Pinpoint the cell where the given text exists, returning its [x, y] midpoint coordinate. 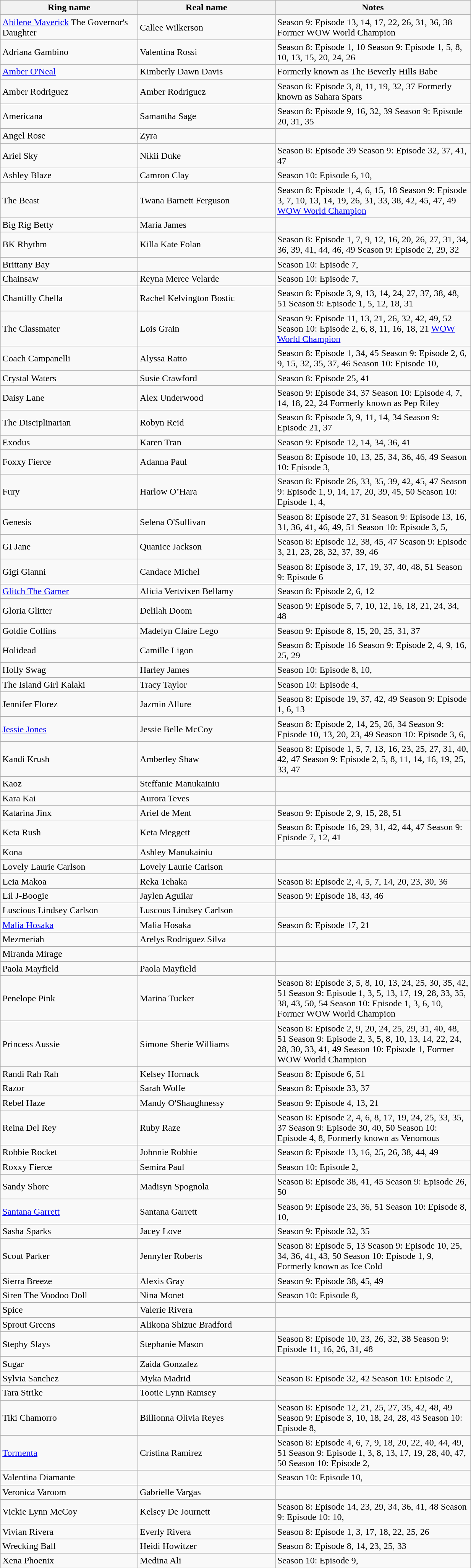
Season 8: Episode 39 Season 9: Episode 32, 37, 41, 47 [373, 156]
Mandy O'Shaughnessy [207, 1103]
Myka Madrid [207, 1378]
Simone Sherie Williams [207, 1044]
Adanna Paul [207, 462]
Jessie Belle McCoy [207, 729]
Kimberly Dawn Davis [207, 72]
Holly Swag [69, 670]
Camron Clay [207, 175]
Season 8: Episode 2, 14, 25, 26, 34 Season 9: Episode 10, 13, 20, 23, 49 Season 10: Episode 3, 6, [373, 729]
Zyra [207, 136]
Keta Meggett [207, 833]
Harley James [207, 670]
Season 9: Episode 38, 45, 49 [373, 1281]
Season 9: Episode 12, 14, 34, 36, 41 [373, 442]
BK Rhythm [69, 244]
Season 8: Episode 14, 23, 29, 34, 36, 41, 48 Season 9: Episode 10: 10, [373, 1512]
Coach Campanelli [69, 359]
Samantha Sage [207, 116]
Zaida Gonzalez [207, 1364]
Fury [69, 492]
Ashley Blaze [69, 175]
Season 8: Episode 10, 23, 26, 32, 38 Season 9: Episode 11, 16, 26, 31, 48 [373, 1344]
Sarah Wolfe [207, 1088]
Lois Grain [207, 329]
Selena O'Sullivan [207, 522]
Season 8: Episode 19, 37, 42, 49 Season 9: Episode 1, 6, 13 [373, 704]
Season 8: Episode 25, 41 [373, 378]
Season 10: Episode 2, [373, 1167]
Alicia Vertvixen Bellamy [207, 591]
Steffanie Manukainiu [207, 784]
Razor [69, 1088]
Penelope Pink [69, 998]
Ruby Raze [207, 1128]
Season 9: Episode 8, 15, 20, 25, 31, 37 [373, 631]
Season 8: Episode 26, 33, 35, 39, 42, 45, 47 Season 9: Episode 1, 9, 14, 17, 20, 39, 45, 50 Season 10: Episode 1, 4, [373, 492]
Kaoz [69, 784]
Season 8: Episode 16, 29, 31, 42, 44, 47 Season 9: Episode 7, 12, 41 [373, 833]
Season 10: Episode 4, [373, 685]
Sprout Greens [69, 1325]
Arelys Rodriguez Silva [207, 940]
Season 10: Episode 8, 10, [373, 670]
Season 8: Episode 12, 38, 45, 47 Season 9: Episode 3, 21, 23, 28, 32, 37, 39, 46 [373, 546]
Season 9: Episode 11, 13, 21, 26, 32, 42, 49, 52 Season 10: Episode 2, 6, 8, 11, 16, 18, 21 WOW World Champion [373, 329]
Alikona Shizue Bradford [207, 1325]
Mezmeriah [69, 940]
Season 10: Episode 10, [373, 1478]
Valentina Rossi [207, 52]
Season 8: Episode 3, 9, 11, 14, 34 Season 9: Episode 21, 37 [373, 423]
Rachel Kelvington Bostic [207, 298]
Veronica Varoom [69, 1492]
Camille Ligon [207, 650]
Medina Ali [207, 1560]
Season 9: Episode 34, 37 Season 10: Episode 4, 7, 14, 18, 22, 24 Formerly known as Pep Riley [373, 398]
Sandy Shore [69, 1187]
Season 8: Episode 2, 6, 12 [373, 591]
Rebel Haze [69, 1103]
Katarina Jinx [69, 813]
Season 8: Episode 3, 9, 13, 14, 24, 27, 37, 38, 48, 51 Season 9: Episode 1, 5, 12, 18, 31 [373, 298]
Gabrielle Vargas [207, 1492]
Robbie Rocket [69, 1152]
Luscious Lindsey Carlson [69, 910]
Angel Rose [69, 136]
The Classmater [69, 329]
Xena Phoenix [69, 1560]
Tracy Taylor [207, 685]
Alex Underwood [207, 398]
Delilah Doom [207, 611]
Season 8: Episode 17, 21 [373, 925]
Luscous Lindsey Carlson [207, 910]
Exodus [69, 442]
Season 8: Episode 10, 13, 25, 34, 36, 46, 49 Season 10: Episode 3, [373, 462]
Season 8: Episode 27, 31 Season 9: Episode 13, 16, 31, 36, 41, 46, 49, 51 Season 10: Episode 3, 5, [373, 522]
Season 9: Episode 4, 13, 21 [373, 1103]
Chainsaw [69, 279]
Kara Kai [69, 798]
Genesis [69, 522]
Daisy Lane [69, 398]
Americana [69, 116]
Quanice Jackson [207, 546]
Gloria Glitter [69, 611]
Princess Aussie [69, 1044]
Season 8: Episode 6, 51 [373, 1074]
Sasha Sparks [69, 1231]
Season 9: Episode 23, 36, 51 Season 10: Episode 8, 10, [373, 1211]
Season 10: Episode 8, [373, 1296]
Jennifer Florez [69, 704]
Sugar [69, 1364]
Foxxy Fierce [69, 462]
Ring name [69, 8]
Jaylen Aguilar [207, 896]
Season 8: Episode 2, 4, 6, 8, 17, 19, 24, 25, 33, 35, 37 Season 9: Episode 30, 40, 50 Season 10: Episode 4, 8, Formerly known as Venomous [373, 1128]
Harlow O’Hara [207, 492]
Maria James [207, 225]
Robyn Reid [207, 423]
Nina Monet [207, 1296]
Adriana Gambino [69, 52]
GI Jane [69, 546]
Callee Wilkerson [207, 27]
Kelsey De Journett [207, 1512]
Amber O'Neal [69, 72]
Season 8: Episode 4, 6, 7, 9, 18, 20, 22, 40, 44, 49, 51 Season 9: Episode 1, 3, 8, 13, 17, 19, 28, 40, 47, 50 Season 10: Episode 2, [373, 1453]
Season 10: Episode 6, 10, [373, 175]
Jazmin Allure [207, 704]
Jessie Jones [69, 729]
Season 8: Episode 32, 42 Season 10: Episode 2, [373, 1378]
Goldie Collins [69, 631]
Semira Paul [207, 1167]
Season 9: Episode 32, 35 [373, 1231]
Reina Del Rey [69, 1128]
The Disciplinarian [69, 423]
Tootie Lynn Ramsey [207, 1393]
Big Rig Betty [69, 225]
Season 8: Episode 1, 7, 9, 12, 16, 20, 26, 27, 31, 34, 36, 39, 41, 44, 46, 49 Season 9: Episode 2, 29, 32 [373, 244]
Tormenta [69, 1453]
Sylvia Sanchez [69, 1378]
Ariel Sky [69, 156]
Season 10: Episode 9, [373, 1560]
Jacey Love [207, 1231]
Holidead [69, 650]
Johnnie Robbie [207, 1152]
Reka Tehaka [207, 881]
Notes [373, 8]
Real name [207, 8]
Season 8: Episode 3, 17, 19, 37, 40, 48, 51 Season 9: Episode 6 [373, 572]
Alexis Gray [207, 1281]
Season 9: Episode 18, 43, 46 [373, 896]
The Island Girl Kalaki [69, 685]
Scout Parker [69, 1256]
Aurora Teves [207, 798]
Randi Rah Rah [69, 1074]
Season 8: Episode 8, 14, 23, 25, 33 [373, 1546]
Siren The Voodoo Doll [69, 1296]
Kelsey Hornack [207, 1074]
Wrecking Ball [69, 1546]
Glitch The Gamer [69, 591]
Sierra Breeze [69, 1281]
Abilene Maverick The Governor's Daughter [69, 27]
Alyssa Ratto [207, 359]
Ariel de Ment [207, 813]
Season 8: Episode 2, 4, 5, 7, 14, 20, 23, 30, 36 [373, 881]
Twana Barnett Ferguson [207, 200]
Ashley Manukainiu [207, 852]
Season 8: Episode 13, 16, 25, 26, 38, 44, 49 [373, 1152]
Tara Strike [69, 1393]
Brittany Bay [69, 264]
Season 8: Episode 1, 5, 7, 13, 16, 23, 25, 27, 31, 40, 42, 47 Season 9: Episode 2, 5, 8, 11, 14, 16, 19, 25, 33, 47 [373, 759]
Formerly known as The Beverly Hills Babe [373, 72]
The Beast [69, 200]
Season 8: Episode 33, 37 [373, 1088]
Marina Tucker [207, 998]
Susie Crawford [207, 378]
Stephanie Mason [207, 1344]
Season 8: Episode 3, 8, 11, 19, 32, 37 Formerly known as Sahara Spars [373, 92]
Season 8: Episode 1, 10 Season 9: Episode 1, 5, 8, 10, 13, 15, 20, 24, 26 [373, 52]
Valentina Diamante [69, 1478]
Candace Michel [207, 572]
Season 8: Episode 12, 21, 25, 27, 35, 42, 48, 49 Season 9: Episode 3, 10, 18, 24, 28, 43 Season 10: Episode 8, [373, 1418]
Chantilly Chella [69, 298]
Tiki Chamorro [69, 1418]
Roxxy Fierce [69, 1167]
Season 8: Episode 9, 16, 32, 39 Season 9: Episode 20, 31, 35 [373, 116]
Leia Makoa [69, 881]
Season 8: Episode 1, 3, 17, 18, 22, 25, 26 [373, 1531]
Reyna Meree Velarde [207, 279]
Jennyfer Roberts [207, 1256]
Season 8: Episode 1, 4, 6, 15, 18 Season 9: Episode 3, 7, 10, 13, 14, 19, 26, 31, 33, 38, 42, 45, 47, 49 WOW World Champion [373, 200]
Billionna Olivia Reyes [207, 1418]
Season 9: Episode 5, 7, 10, 12, 16, 18, 21, 24, 34, 48 [373, 611]
Kandi Krush [69, 759]
Spice [69, 1310]
Crystal Waters [69, 378]
Season 8: Episode 16 Season 9: Episode 2, 4, 9, 16, 25, 29 [373, 650]
Season 9: Episode 2, 9, 15, 28, 51 [373, 813]
Amberley Shaw [207, 759]
Season 8: Episode 5, 13 Season 9: Episode 10, 25, 34, 36, 41, 43, 50 Season 10: Episode 1, 9, Formerly known as Ice Cold [373, 1256]
Heidi Howitzer [207, 1546]
Madelyn Claire Lego [207, 631]
Stephy Slays [69, 1344]
Madisyn Spognola [207, 1187]
Cristina Ramirez [207, 1453]
Vickie Lynn McCoy [69, 1512]
Vivian Rivera [69, 1531]
Season 8: Episode 38, 41, 45 Season 9: Episode 26, 50 [373, 1187]
Season 9: Episode 13, 14, 17, 22, 26, 31, 36, 38 Former WOW World Champion [373, 27]
Lil J-Boogie [69, 896]
Killa Kate Folan [207, 244]
Kona [69, 852]
Season 8: Episode 1, 34, 45 Season 9: Episode 2, 6, 9, 15, 32, 35, 37, 46 Season 10: Episode 10, [373, 359]
Karen Tran [207, 442]
Everly Rivera [207, 1531]
Keta Rush [69, 833]
Miranda Mirage [69, 954]
Nikii Duke [207, 156]
Valerie Rivera [207, 1310]
Gigi Gianni [69, 572]
